Search for the cell housing the specified text and yield its [X, Y] center coordinate. 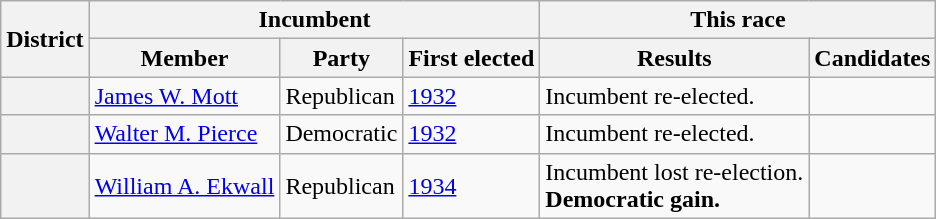
William A. Ekwall [184, 186]
Member [184, 58]
Results [674, 58]
Candidates [872, 58]
Democratic [342, 134]
Incumbent [314, 20]
First elected [472, 58]
This race [738, 20]
District [45, 39]
Party [342, 58]
1934 [472, 186]
Walter M. Pierce [184, 134]
Incumbent lost re-election.Democratic gain. [674, 186]
James W. Mott [184, 96]
